Output the (X, Y) coordinate of the center of the cell containing the given text.  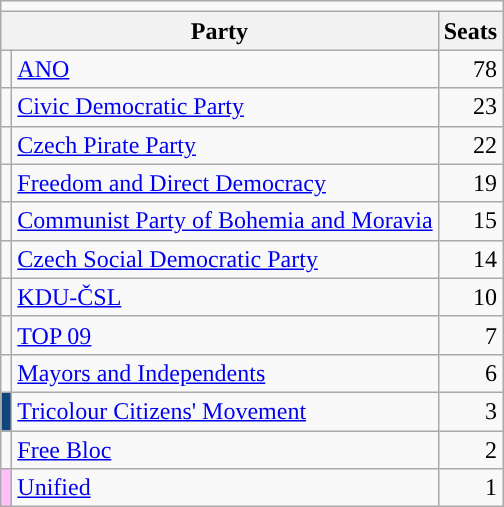
Civic Democratic Party (225, 107)
14 (470, 259)
Czech Social Democratic Party (225, 259)
23 (470, 107)
3 (470, 411)
Czech Pirate Party (225, 145)
7 (470, 335)
15 (470, 221)
ANO (225, 69)
Freedom and Direct Democracy (225, 183)
2 (470, 449)
Unified (225, 488)
Communist Party of Bohemia and Moravia (225, 221)
Mayors and Independents (225, 373)
6 (470, 373)
TOP 09 (225, 335)
Free Bloc (225, 449)
78 (470, 69)
KDU-ČSL (225, 297)
22 (470, 145)
1 (470, 488)
19 (470, 183)
Tricolour Citizens' Movement (225, 411)
Party (220, 31)
Seats (470, 31)
10 (470, 297)
